Return (X, Y) of the center of cell containing provided text 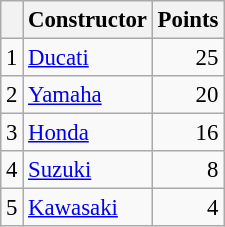
Kawasaki (88, 208)
16 (188, 133)
Yamaha (88, 95)
8 (188, 170)
2 (12, 95)
Points (188, 20)
20 (188, 95)
25 (188, 58)
Ducati (88, 58)
1 (12, 58)
Constructor (88, 20)
3 (12, 133)
Honda (88, 133)
Suzuki (88, 170)
5 (12, 208)
